Detect which cell encompasses the target text, then output its (x, y) center coordinate. 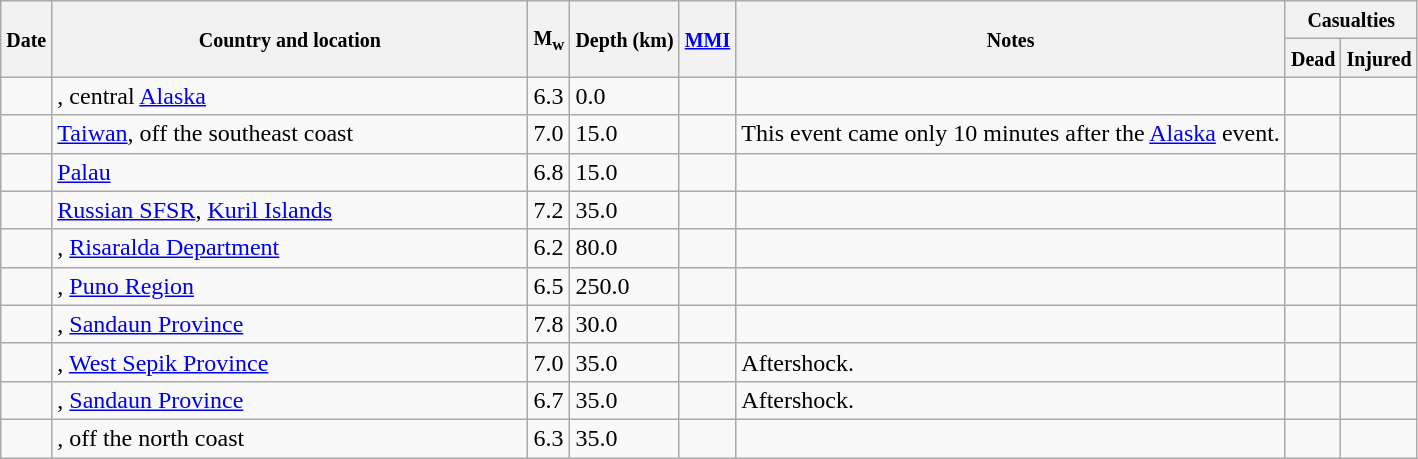
Taiwan, off the southeast coast (290, 134)
Notes (1011, 39)
250.0 (624, 286)
6.5 (549, 286)
Palau (290, 172)
Russian SFSR, Kuril Islands (290, 210)
Casualties (1351, 20)
, Puno Region (290, 286)
, West Sepik Province (290, 362)
80.0 (624, 248)
6.2 (549, 248)
, off the north coast (290, 438)
Depth (km) (624, 39)
Country and location (290, 39)
6.7 (549, 400)
Injured (1379, 58)
7.8 (549, 324)
Mw (549, 39)
30.0 (624, 324)
6.8 (549, 172)
MMI (708, 39)
Date (26, 39)
, Risaralda Department (290, 248)
7.2 (549, 210)
This event came only 10 minutes after the Alaska event. (1011, 134)
, central Alaska (290, 96)
Dead (1313, 58)
0.0 (624, 96)
